Extract the [X, Y] coordinate from the center of the cell holding the provided text.  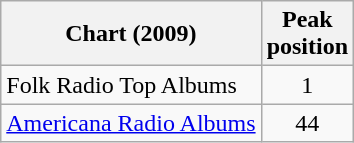
Chart (2009) [131, 34]
Americana Radio Albums [131, 123]
1 [307, 85]
Peakposition [307, 34]
44 [307, 123]
Folk Radio Top Albums [131, 85]
